Provide the [x, y] coordinate of the cell's center where the given text is located.  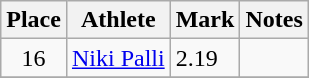
2.19 [205, 58]
Niki Palli [118, 58]
Notes [274, 20]
Athlete [118, 20]
Place [34, 20]
Mark [205, 20]
16 [34, 58]
